Capture the cell that displays the provided text and extract its (x, y) central coordinate. 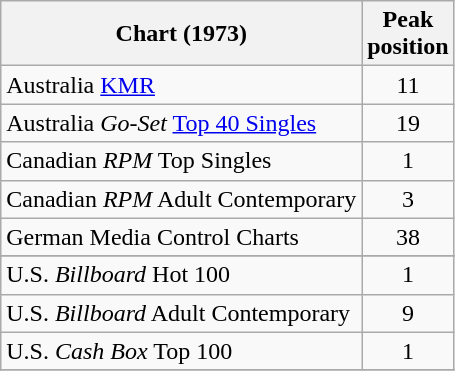
Canadian RPM Adult Contemporary (182, 199)
German Media Control Charts (182, 237)
U.S. Billboard Hot 100 (182, 275)
Canadian RPM Top Singles (182, 161)
38 (408, 237)
Australia Go-Set Top 40 Singles (182, 123)
U.S. Cash Box Top 100 (182, 351)
Peakposition (408, 34)
19 (408, 123)
Chart (1973) (182, 34)
9 (408, 313)
Australia KMR (182, 85)
11 (408, 85)
3 (408, 199)
U.S. Billboard Adult Contemporary (182, 313)
